Locate the cell with the specified text and output its [x, y] center coordinate. 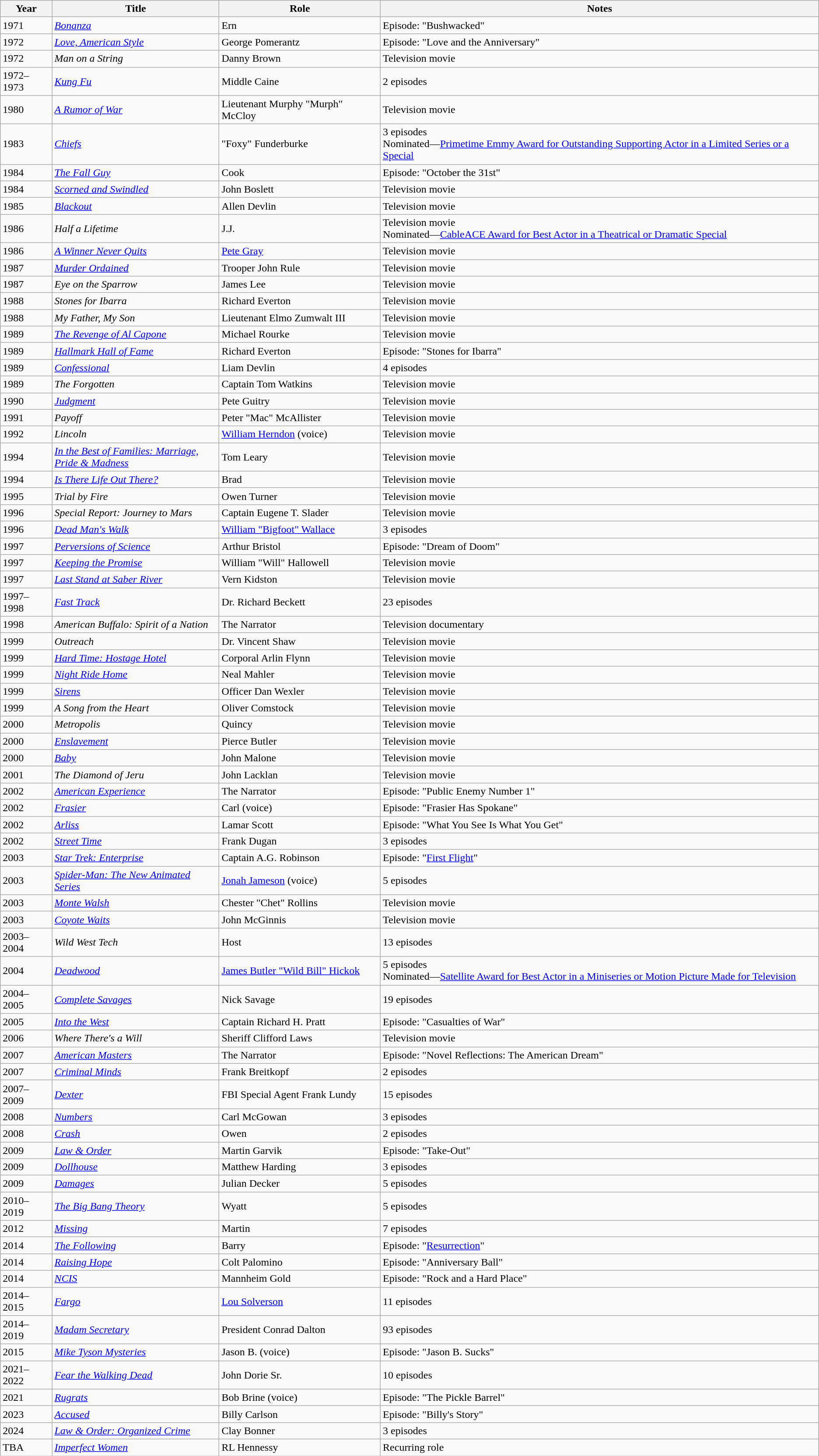
The Following [136, 1245]
2010–2019 [26, 1206]
7 episodes [600, 1229]
Half a Lifetime [136, 229]
2006 [26, 1038]
My Father, My Son [136, 318]
Scorned and Swindled [136, 189]
Episode: "Stones for Ibarra" [600, 351]
Bonanza [136, 25]
The Revenge of Al Capone [136, 334]
Cook [300, 172]
1991 [26, 418]
2024 [26, 1431]
Episode: "Frasier Has Spokane" [600, 808]
Recurring role [600, 1447]
Law & Order: Organized Crime [136, 1431]
Ern [300, 25]
Baby [136, 758]
A Song from the Heart [136, 708]
Hallmark Hall of Fame [136, 351]
1995 [26, 496]
2004–2005 [26, 999]
Dollhouse [136, 1167]
Michael Rourke [300, 334]
1997–1998 [26, 602]
Frank Breitkopf [300, 1072]
2014–2019 [26, 1330]
Captain Eugene T. Slader [300, 513]
Vern Kidston [300, 580]
93 episodes [600, 1330]
Street Time [136, 841]
NCIS [136, 1279]
Raising Hope [136, 1262]
Judgment [136, 401]
Is There Life Out There? [136, 479]
Middle Caine [300, 81]
Host [300, 942]
Imperfect Women [136, 1447]
Captain A.G. Robinson [300, 858]
John McGinnis [300, 920]
Pete Guitry [300, 401]
Where There's a Will [136, 1038]
Hard Time: Hostage Hotel [136, 658]
Mike Tyson Mysteries [136, 1352]
The Diamond of Jeru [136, 774]
Arliss [136, 824]
Liam Devlin [300, 368]
Neal Mahler [300, 675]
Episode: "Love and the Anniversary" [600, 42]
President Conrad Dalton [300, 1330]
William "Will" Hallowell [300, 563]
Barry [300, 1245]
Episode: "Dream of Doom" [600, 546]
Sheriff Clifford Laws [300, 1038]
Episode: "Jason B. Sucks" [600, 1352]
1971 [26, 25]
13 episodes [600, 942]
Missing [136, 1229]
Clay Bonner [300, 1431]
Frasier [136, 808]
Metropolis [136, 724]
1972–1973 [26, 81]
11 episodes [600, 1301]
23 episodes [600, 602]
Colt Palomino [300, 1262]
Carl McGowan [300, 1117]
Tom Leary [300, 457]
J.J. [300, 229]
American Masters [136, 1055]
Episode: "Novel Reflections: The American Dream" [600, 1055]
Role [300, 9]
Fast Track [136, 602]
Rugrats [136, 1397]
Television documentary [600, 625]
The Forgotten [136, 384]
Eye on the Sparrow [136, 285]
Martin Garvik [300, 1150]
Julian Decker [300, 1184]
Chiefs [136, 144]
Kung Fu [136, 81]
1990 [26, 401]
John Lacklan [300, 774]
Nick Savage [300, 999]
Lincoln [136, 434]
Owen [300, 1133]
Jason B. (voice) [300, 1352]
Blackout [136, 206]
Allen Devlin [300, 206]
Complete Savages [136, 999]
George Pomerantz [300, 42]
15 episodes [600, 1094]
Peter "Mac" McAllister [300, 418]
Keeping the Promise [136, 563]
Episode: "Rock and a Hard Place" [600, 1279]
Outreach [136, 641]
Officer Dan Wexler [300, 691]
2005 [26, 1022]
Lieutenant Elmo Zumwalt III [300, 318]
Into the West [136, 1022]
FBI Special Agent Frank Lundy [300, 1094]
Chester "Chet" Rollins [300, 903]
Lou Solverson [300, 1301]
Martin [300, 1229]
19 episodes [600, 999]
Matthew Harding [300, 1167]
Night Ride Home [136, 675]
2003–2004 [26, 942]
Law & Order [136, 1150]
American Experience [136, 791]
Mannheim Gold [300, 1279]
The Big Bang Theory [136, 1206]
1985 [26, 206]
Fargo [136, 1301]
Criminal Minds [136, 1072]
Last Stand at Saber River [136, 580]
Episode: "Public Enemy Number 1" [600, 791]
Episode: "Anniversary Ball" [600, 1262]
Monte Walsh [136, 903]
1998 [26, 625]
Coyote Waits [136, 920]
Notes [600, 9]
Wild West Tech [136, 942]
"Foxy" Funderburke [300, 144]
Frank Dugan [300, 841]
1983 [26, 144]
Spider-Man: The New Animated Series [136, 881]
Wyatt [300, 1206]
Year [26, 9]
A Rumor of War [136, 109]
Corporal Arlin Flynn [300, 658]
Crash [136, 1133]
Jonah Jameson (voice) [300, 881]
James Butler "Wild Bill" Hickok [300, 971]
2021 [26, 1397]
Oliver Comstock [300, 708]
James Lee [300, 285]
Enslavement [136, 741]
Confessional [136, 368]
2021–2022 [26, 1375]
Star Trek: Enterprise [136, 858]
John Boslett [300, 189]
Dexter [136, 1094]
Love, American Style [136, 42]
RL Hennessy [300, 1447]
5 episodes Nominated—Satellite Award for Best Actor in a Miniseries or Motion Picture Made for Television [600, 971]
1980 [26, 109]
Captain Richard H. Pratt [300, 1022]
Pete Gray [300, 251]
Dead Man's Walk [136, 529]
The Fall Guy [136, 172]
Episode: "Bushwacked" [600, 25]
Deadwood [136, 971]
In the Best of Families: Marriage,Pride & Madness [136, 457]
A Winner Never Quits [136, 251]
Episode: "Casualties of War" [600, 1022]
Numbers [136, 1117]
Captain Tom Watkins [300, 384]
Owen Turner [300, 496]
Damages [136, 1184]
American Buffalo: Spirit of a Nation [136, 625]
Lamar Scott [300, 824]
Episode: "Resurrection" [600, 1245]
Episode: "Billy's Story" [600, 1414]
Billy Carlson [300, 1414]
2004 [26, 971]
2001 [26, 774]
Arthur Bristol [300, 546]
Accused [136, 1414]
1992 [26, 434]
Madam Secretary [136, 1330]
Bob Brine (voice) [300, 1397]
William Herndon (voice) [300, 434]
Murder Ordained [136, 267]
2015 [26, 1352]
10 episodes [600, 1375]
Payoff [136, 418]
John Malone [300, 758]
Pierce Butler [300, 741]
Episode: "What You See Is What You Get" [600, 824]
William "Bigfoot" Wallace [300, 529]
3 episodes Nominated—Primetime Emmy Award for Outstanding Supporting Actor in a Limited Series or a Special [600, 144]
Brad [300, 479]
Special Report: Journey to Mars [136, 513]
Episode: "First Flight" [600, 858]
4 episodes [600, 368]
Episode: "Take-Out" [600, 1150]
2012 [26, 1229]
TBA [26, 1447]
Man on a String [136, 59]
Dr. Richard Beckett [300, 602]
2023 [26, 1414]
Trial by Fire [136, 496]
Title [136, 9]
Sirens [136, 691]
Dr. Vincent Shaw [300, 641]
Television movie Nominated—CableACE Award for Best Actor in a Theatrical or Dramatic Special [600, 229]
Fear the Walking Dead [136, 1375]
Danny Brown [300, 59]
Lieutenant Murphy "Murph" McCloy [300, 109]
John Dorie Sr. [300, 1375]
Episode: "October the 31st" [600, 172]
Carl (voice) [300, 808]
Episode: "The Pickle Barrel" [600, 1397]
2014–2015 [26, 1301]
Stones for Ibarra [136, 301]
Perversions of Science [136, 546]
Trooper John Rule [300, 267]
Quincy [300, 724]
2007–2009 [26, 1094]
